Detect which cell encompasses the target text, then output its [X, Y] center coordinate. 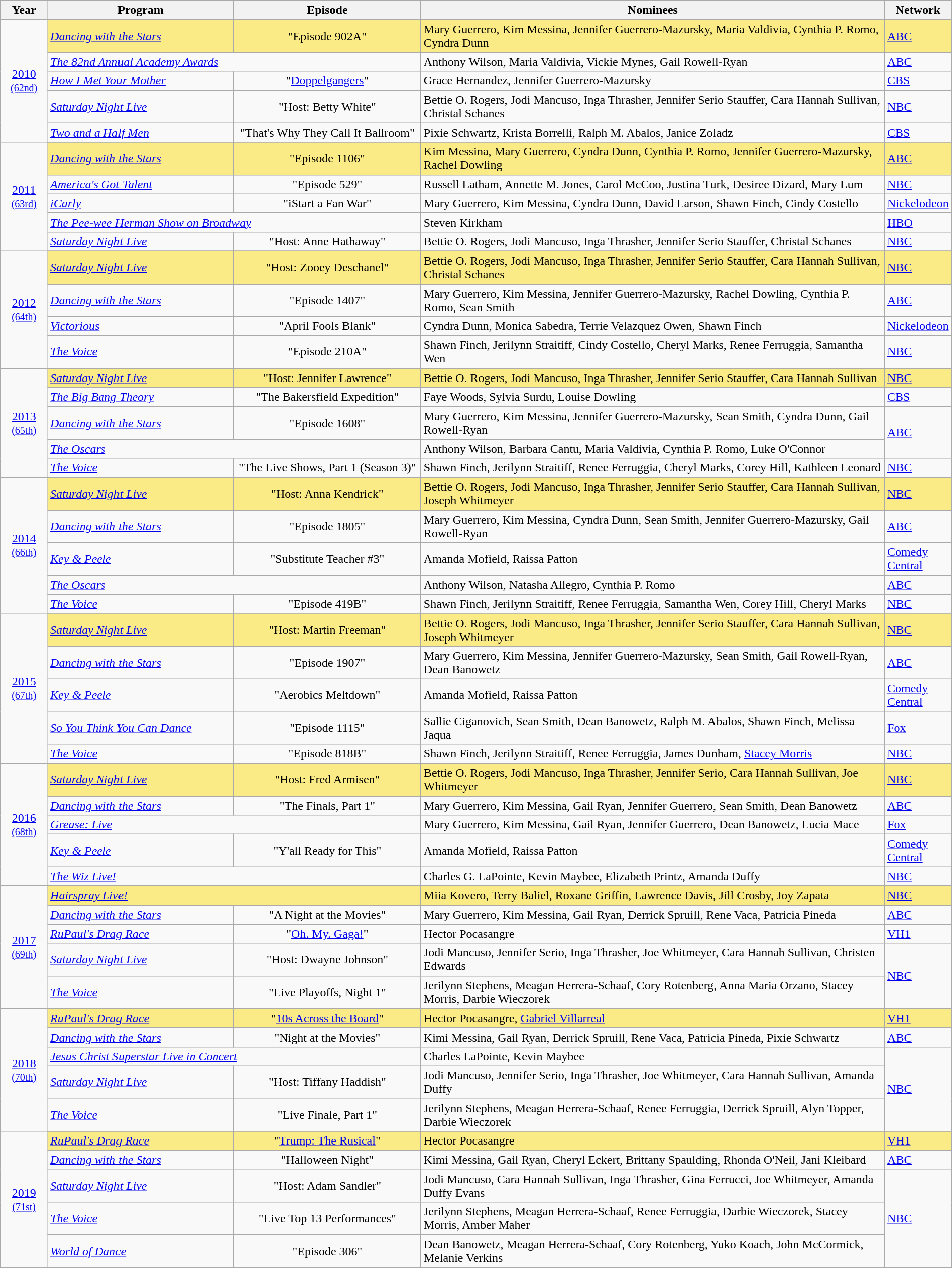
Episode [327, 10]
World of Dance [141, 1251]
Anthony Wilson, Barbara Cantu, Maria Valdivia, Cynthia P. Romo, Luke O'Connor [653, 449]
"Oh. My. Gaga!" [327, 934]
Mary Guerrero, Kim Messina, Cyndra Dunn, David Larson, Shawn Finch, Cindy Costello [653, 203]
"Y'all Ready for This" [327, 850]
Jerilynn Stephens, Meagan Herrera-Schaaf, Cory Rotenberg, Anna Maria Orzano, Stacey Morris, Darbie Wieczorek [653, 992]
Anthony Wilson, Natasha Allegro, Cynthia P. Romo [653, 585]
"Host: Martin Freeman" [327, 629]
Program [141, 10]
"The Live Shows, Part 1 (Season 3)" [327, 468]
Miia Kovero, Terry Baliel, Roxane Griffin, Lawrence Davis, Jill Crosby, Joy Zapata [653, 896]
Sallie Ciganovich, Sean Smith, Dean Banowetz, Ralph M. Abalos, Shawn Finch, Melissa Jaqua [653, 728]
"Episode 210A" [327, 352]
"Trump: The Rusical" [327, 1141]
"Episode 419B" [327, 604]
"Host: Tiffany Haddish" [327, 1082]
Victorious [141, 326]
Bettie O. Rogers, Jodi Mancuso, Inga Thrasher, Jennifer Serio, Cara Hannah Sullivan, Joe Whitmeyer [653, 780]
"Live Top 13 Performances" [327, 1219]
Kimi Messina, Gail Ryan, Cheryl Eckert, Brittany Spaulding, Rhonda O'Neil, Jani Kleibard [653, 1160]
Jerilynn Stephens, Meagan Herrera-Schaaf, Renee Ferruggia, Darbie Wieczorek, Stacey Morris, Amber Maher [653, 1219]
Dean Banowetz, Meagan Herrera-Schaaf, Cory Rotenberg, Yuko Koach, John McCormick, Melanie Verkins [653, 1251]
"Episode 1907" [327, 663]
"Episode 1106" [327, 159]
The Big Bang Theory [141, 397]
Cyndra Dunn, Monica Sabedra, Terrie Velazquez Owen, Shawn Finch [653, 326]
HBO [918, 222]
Shawn Finch, Jerilynn Straitiff, Renee Ferruggia, James Dunham, Stacey Morris [653, 754]
Two and a Half Men [141, 133]
How I Met Your Mother [141, 81]
"Halloween Night" [327, 1160]
2011(63rd) [24, 197]
Jodi Mancuso, Jennifer Serio, Inga Thrasher, Joe Whitmeyer, Cara Hannah Sullivan, Amanda Duffy [653, 1082]
"Episode 529" [327, 184]
2014(66th) [24, 545]
"Substitute Teacher #3" [327, 559]
"Host: Betty White" [327, 106]
2019(71st) [24, 1200]
Shawn Finch, Jerilynn Straitiff, Cindy Costello, Cheryl Marks, Renee Ferruggia, Samantha Wen [653, 352]
"April Fools Blank" [327, 326]
"Episode 1608" [327, 423]
iCarly [141, 203]
Bettie O. Rogers, Jodi Mancuso, Inga Thrasher, Jennifer Serio Stauffer, Cara Hannah Sullivan [653, 378]
Russell Latham, Annette M. Jones, Carol McCoo, Justina Turk, Desiree Dizard, Mary Lum [653, 184]
Jodi Mancuso, Cara Hannah Sullivan, Inga Thrasher, Gina Ferrucci, Joe Whitmeyer, Amanda Duffy Evans [653, 1186]
Mary Guerrero, Kim Messina, Jennifer Guerrero-Mazursky, Sean Smith, Gail Rowell-Ryan, Dean Banowetz [653, 663]
Pixie Schwartz, Krista Borrelli, Ralph M. Abalos, Janice Zoladz [653, 133]
Kimi Messina, Gail Ryan, Derrick Spruill, Rene Vaca, Patricia Pineda, Pixie Schwartz [653, 1037]
The 82nd Annual Academy Awards [234, 62]
Mary Guerrero, Kim Messina, Jennifer Guerrero-Mazursky, Rachel Dowling, Cynthia P. Romo, Sean Smith [653, 300]
"iStart a Fan War" [327, 203]
"Episode 902A" [327, 36]
The Wiz Live! [234, 876]
Mary Guerrero, Kim Messina, Gail Ryan, Jennifer Guerrero, Sean Smith, Dean Banowetz [653, 806]
Charles G. LaPointe, Kevin Maybee, Elizabeth Printz, Amanda Duffy [653, 876]
Mary Guerrero, Kim Messina, Gail Ryan, Jennifer Guerrero, Dean Banowetz, Lucia Mace [653, 825]
"Doppelgangers" [327, 81]
So You Think You Can Dance [141, 728]
Network [918, 10]
Kim Messina, Mary Guerrero, Cyndra Dunn, Cynthia P. Romo, Jennifer Guerrero-Mazursky, Rachel Dowling [653, 159]
2017(69th) [24, 947]
"Episode 306" [327, 1251]
Grace Hernandez, Jennifer Guerrero-Mazursky [653, 81]
"The Bakersfield Expedition" [327, 397]
"Host: Dwayne Johnson" [327, 960]
"Host: Fred Armisen" [327, 780]
2018(70th) [24, 1070]
Jesus Christ Superstar Live in Concert [234, 1056]
"A Night at the Movies" [327, 915]
Jerilynn Stephens, Meagan Herrera-Schaaf, Renee Ferruggia, Derrick Spruill, Alyn Topper, Darbie Wieczorek [653, 1114]
Anthony Wilson, Maria Valdivia, Vickie Mynes, Gail Rowell-Ryan [653, 62]
2016(68th) [24, 825]
Nominees [653, 10]
Steven Kirkham [653, 222]
Grease: Live [234, 825]
2012(64th) [24, 309]
2010(62nd) [24, 81]
"Live Playoffs, Night 1" [327, 992]
Hector Pocasangre, Gabriel Villarreal [653, 1018]
"Episode 1805" [327, 526]
Jodi Mancuso, Jennifer Serio, Inga Thrasher, Joe Whitmeyer, Cara Hannah Sullivan, Christen Edwards [653, 960]
"Host: Adam Sandler" [327, 1186]
2013(65th) [24, 423]
Mary Guerrero, Kim Messina, Jennifer Guerrero-Mazursky, Sean Smith, Cyndra Dunn, Gail Rowell-Ryan [653, 423]
The Pee-wee Herman Show on Broadway [234, 222]
America's Got Talent [141, 184]
"Night at the Movies" [327, 1037]
"Episode 1407" [327, 300]
Shawn Finch, Jerilynn Straitiff, Renee Ferruggia, Samantha Wen, Corey Hill, Cheryl Marks [653, 604]
"Episode 818B" [327, 754]
Mary Guerrero, Kim Messina, Cyndra Dunn, Sean Smith, Jennifer Guerrero-Mazursky, Gail Rowell-Ryan [653, 526]
Charles LaPointe, Kevin Maybee [653, 1056]
Shawn Finch, Jerilynn Straitiff, Renee Ferruggia, Cheryl Marks, Corey Hill, Kathleen Leonard [653, 468]
"Host: Zooey Deschanel" [327, 267]
Year [24, 10]
"Host: Anne Hathaway" [327, 241]
"10s Across the Board" [327, 1018]
Bettie O. Rogers, Jodi Mancuso, Inga Thrasher, Jennifer Serio Stauffer, Christal Schanes [653, 241]
"That's Why They Call It Ballroom" [327, 133]
"Episode 1115" [327, 728]
"Host: Anna Kendrick" [327, 494]
Faye Woods, Sylvia Surdu, Louise Dowling [653, 397]
"Aerobics Meltdown" [327, 695]
"Live Finale, Part 1" [327, 1114]
"Host: Jennifer Lawrence" [327, 378]
"The Finals, Part 1" [327, 806]
Hairspray Live! [234, 896]
Mary Guerrero, Kim Messina, Jennifer Guerrero-Mazursky, Maria Valdivia, Cynthia P. Romo, Cyndra Dunn [653, 36]
Mary Guerrero, Kim Messina, Gail Ryan, Derrick Spruill, Rene Vaca, Patricia Pineda [653, 915]
2015(67th) [24, 688]
